Detect which cell encompasses the target text, then output its (x, y) center coordinate. 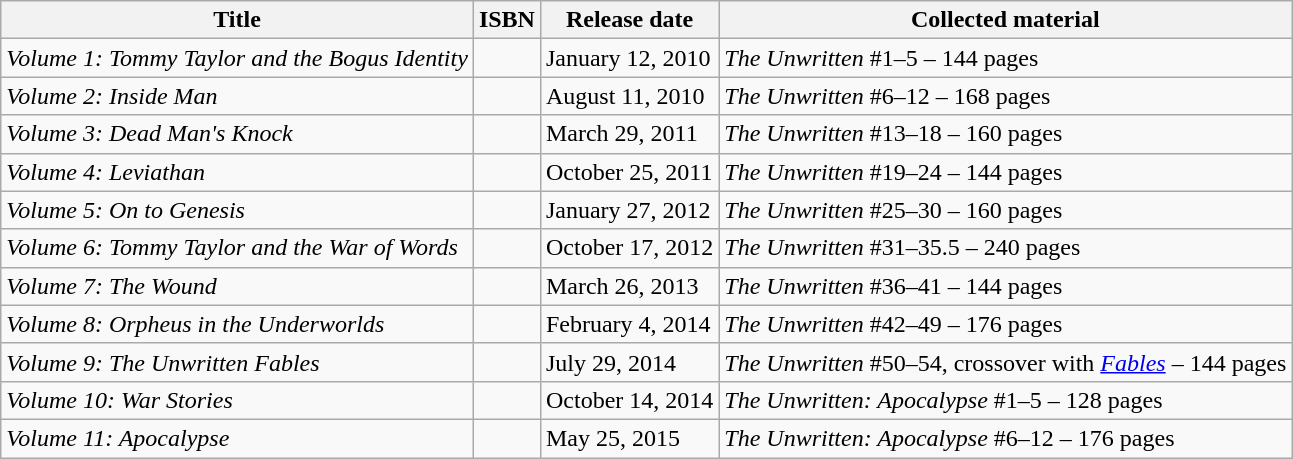
Title (238, 20)
Volume 11: Apocalypse (238, 438)
Volume 2: Inside Man (238, 96)
February 4, 2014 (629, 324)
The Unwritten #6–12 – 168 pages (1006, 96)
ISBN (506, 20)
May 25, 2015 (629, 438)
Volume 1: Tommy Taylor and the Bogus Identity (238, 58)
The Unwritten #19–24 – 144 pages (1006, 172)
The Unwritten #25–30 – 160 pages (1006, 210)
The Unwritten #1–5 – 144 pages (1006, 58)
The Unwritten: Apocalypse #1–5 – 128 pages (1006, 400)
The Unwritten #36–41 – 144 pages (1006, 286)
Volume 10: War Stories (238, 400)
Volume 3: Dead Man's Knock (238, 134)
Volume 9: The Unwritten Fables (238, 362)
January 12, 2010 (629, 58)
March 29, 2011 (629, 134)
The Unwritten #31–35.5 – 240 pages (1006, 248)
October 17, 2012 (629, 248)
August 11, 2010 (629, 96)
Volume 4: Leviathan (238, 172)
Release date (629, 20)
Volume 7: The Wound (238, 286)
January 27, 2012 (629, 210)
The Unwritten #50–54, crossover with Fables – 144 pages (1006, 362)
The Unwritten #13–18 – 160 pages (1006, 134)
The Unwritten #42–49 – 176 pages (1006, 324)
Volume 6: Tommy Taylor and the War of Words (238, 248)
Collected material (1006, 20)
Volume 8: Orpheus in the Underworlds (238, 324)
July 29, 2014 (629, 362)
October 14, 2014 (629, 400)
The Unwritten: Apocalypse #6–12 – 176 pages (1006, 438)
October 25, 2011 (629, 172)
Volume 5: On to Genesis (238, 210)
March 26, 2013 (629, 286)
